Identify which cell holds the provided text, then report its [X, Y] central coordinate. 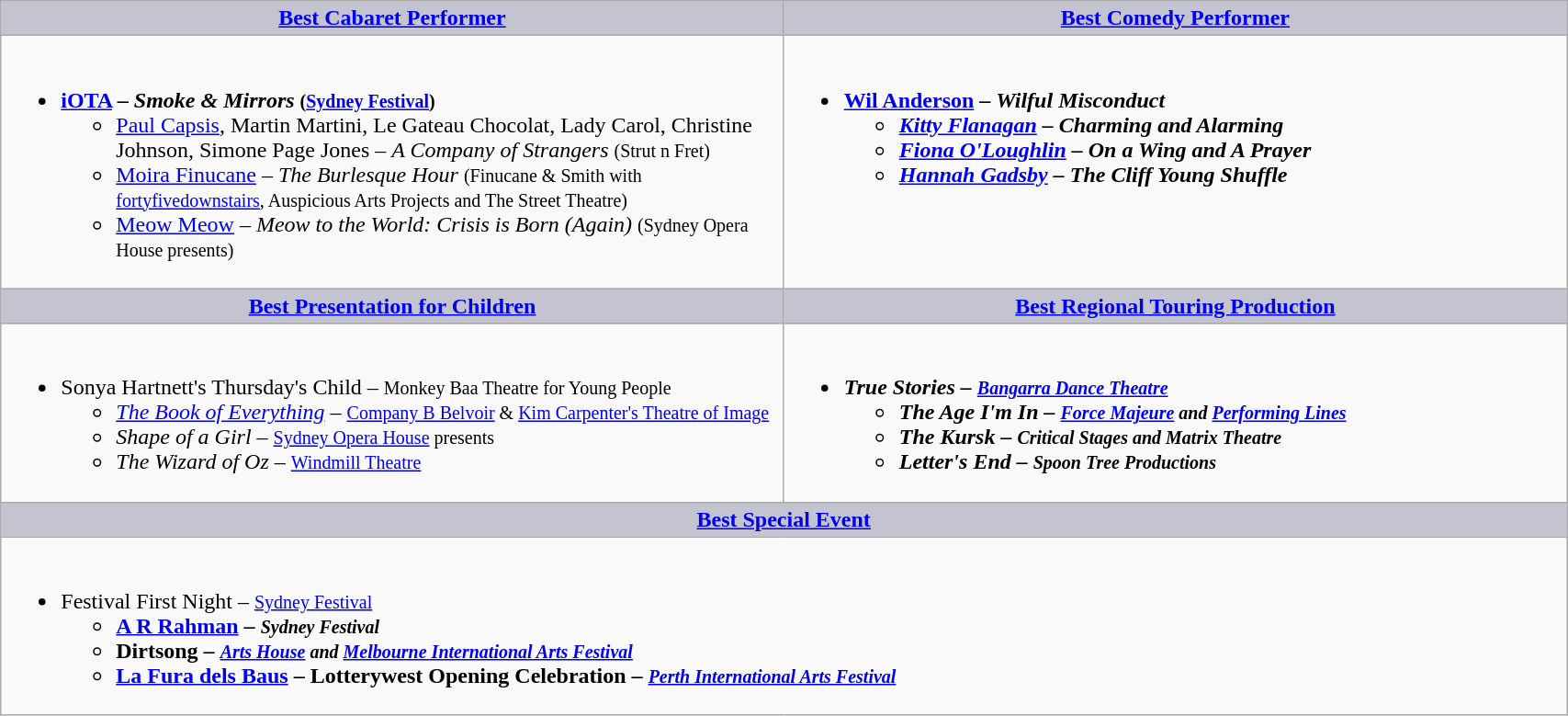
Best Special Event [784, 519]
Best Regional Touring Production [1175, 306]
Best Comedy Performer [1175, 18]
Best Presentation for Children [392, 306]
Best Cabaret Performer [392, 18]
